For the text-containing cell, return its midpoint in (x, y) coordinate format. 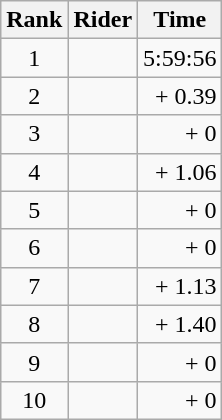
8 (34, 324)
1 (34, 58)
7 (34, 286)
3 (34, 134)
+ 1.06 (180, 172)
9 (34, 362)
4 (34, 172)
+ 0.39 (180, 96)
Time (180, 20)
+ 1.13 (180, 286)
6 (34, 248)
2 (34, 96)
Rank (34, 20)
5:59:56 (180, 58)
+ 1.40 (180, 324)
Rider (103, 20)
5 (34, 210)
10 (34, 400)
